Return (X, Y) of the center of cell containing provided text 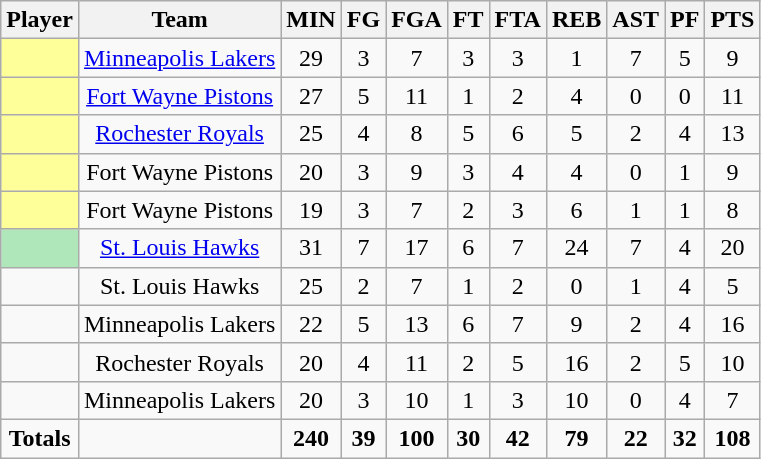
PF (685, 20)
Team (179, 20)
MIN (311, 20)
39 (363, 438)
19 (311, 210)
FTA (518, 20)
240 (311, 438)
32 (685, 438)
31 (311, 248)
AST (636, 20)
30 (468, 438)
17 (417, 248)
FT (468, 20)
108 (732, 438)
FGA (417, 20)
100 (417, 438)
42 (518, 438)
REB (576, 20)
29 (311, 58)
79 (576, 438)
FG (363, 20)
PTS (732, 20)
27 (311, 96)
Totals (40, 438)
Player (40, 20)
24 (576, 248)
